Return the (x, y) coordinate for the center point of the cell that contains the specified text.  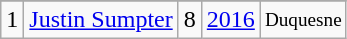
1 (12, 20)
8 (190, 20)
Justin Sumpter (101, 20)
2016 (230, 20)
Duquesne (303, 20)
